Find where the given text appears and provide that cell's center as [x, y] coordinate. 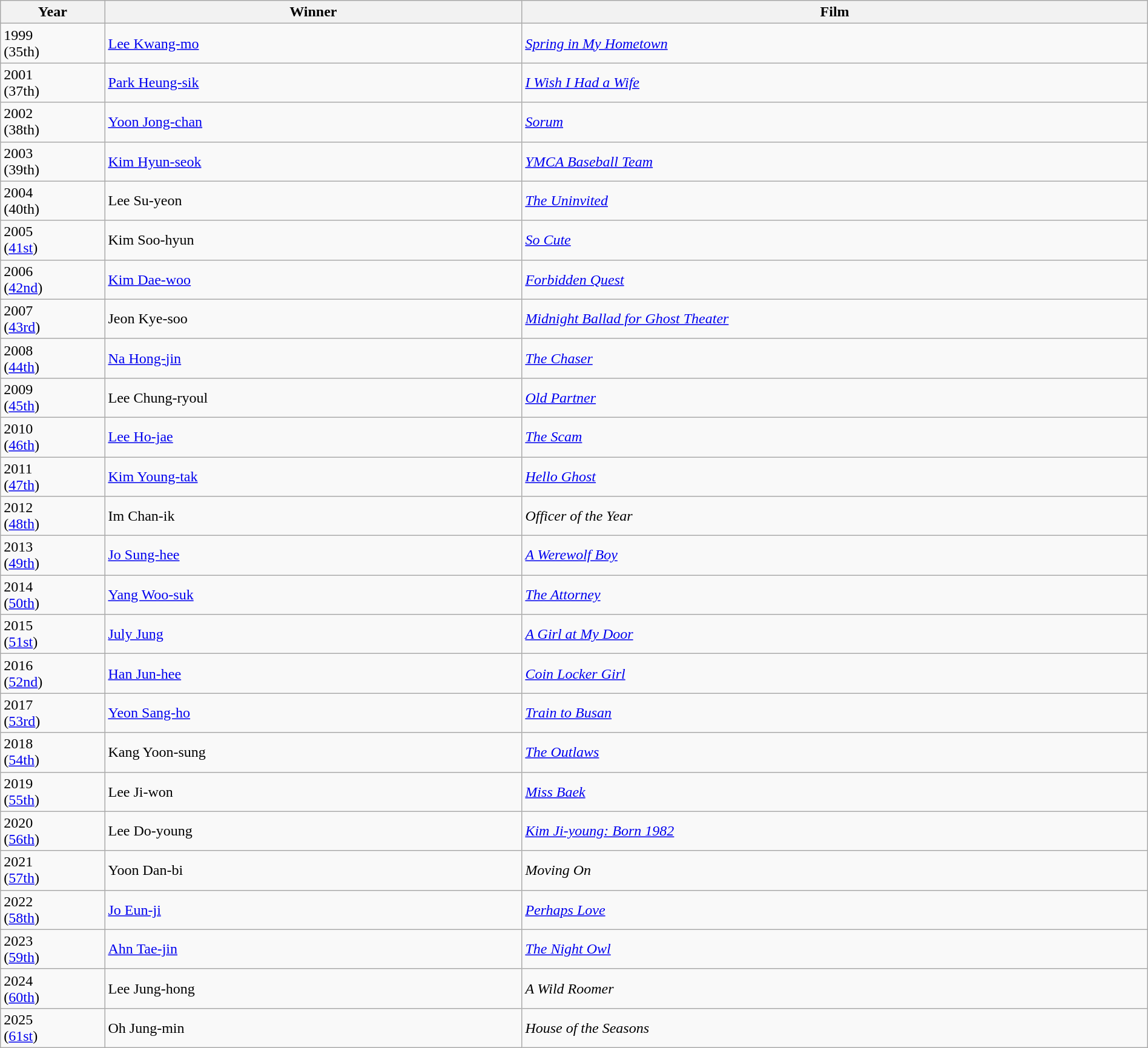
2022(58th) [53, 909]
Film [834, 12]
The Night Owl [834, 949]
2010(46th) [53, 437]
Lee Kwang-mo [314, 44]
The Uninvited [834, 201]
Lee Su-yeon [314, 201]
Midnight Ballad for Ghost Theater [834, 318]
The Scam [834, 437]
2018(54th) [53, 752]
Yeon Sang-ho [314, 713]
Lee Ho-jae [314, 437]
2011(47th) [53, 476]
2017(53rd) [53, 713]
2009(45th) [53, 397]
2016(52nd) [53, 673]
Na Hong-jin [314, 358]
2021(57th) [53, 871]
2003(39th) [53, 161]
2020(56th) [53, 831]
2002(38th) [53, 122]
Kim Dae-woo [314, 280]
2019(55th) [53, 792]
2004(40th) [53, 201]
Perhaps Love [834, 909]
2014(50th) [53, 595]
Kim Young-tak [314, 476]
I Wish I Had a Wife [834, 82]
Im Chan-ik [314, 516]
Officer of the Year [834, 516]
Spring in My Hometown [834, 44]
Lee Jung-hong [314, 988]
House of the Seasons [834, 1028]
A Girl at My Door [834, 634]
2012(48th) [53, 516]
YMCA Baseball Team [834, 161]
Train to Busan [834, 713]
Han Jun-hee [314, 673]
Jo Sung-hee [314, 556]
Sorum [834, 122]
Lee Chung-ryoul [314, 397]
A Werewolf Boy [834, 556]
Kim Soo-hyun [314, 240]
A Wild Roomer [834, 988]
Coin Locker Girl [834, 673]
So Cute [834, 240]
2023(59th) [53, 949]
Oh Jung-min [314, 1028]
Jo Eun-ji [314, 909]
Ahn Tae-jin [314, 949]
2008(44th) [53, 358]
Forbidden Quest [834, 280]
July Jung [314, 634]
Yang Woo-suk [314, 595]
Kim Hyun-seok [314, 161]
Moving On [834, 871]
Old Partner [834, 397]
Hello Ghost [834, 476]
2015(51st) [53, 634]
2013(49th) [53, 556]
Yoon Jong-chan [314, 122]
The Attorney [834, 595]
2001(37th) [53, 82]
2006(42nd) [53, 280]
2024(60th) [53, 988]
2025(61st) [53, 1028]
The Outlaws [834, 752]
Park Heung-sik [314, 82]
Lee Do-young [314, 831]
Jeon Kye-soo [314, 318]
Kang Yoon-sung [314, 752]
2005(41st) [53, 240]
Yoon Dan-bi [314, 871]
1999(35th) [53, 44]
Lee Ji-won [314, 792]
The Chaser [834, 358]
2007(43rd) [53, 318]
Kim Ji-young: Born 1982 [834, 831]
Winner [314, 12]
Year [53, 12]
Miss Baek [834, 792]
